Output the [x, y] coordinate of the center of the cell containing the given text.  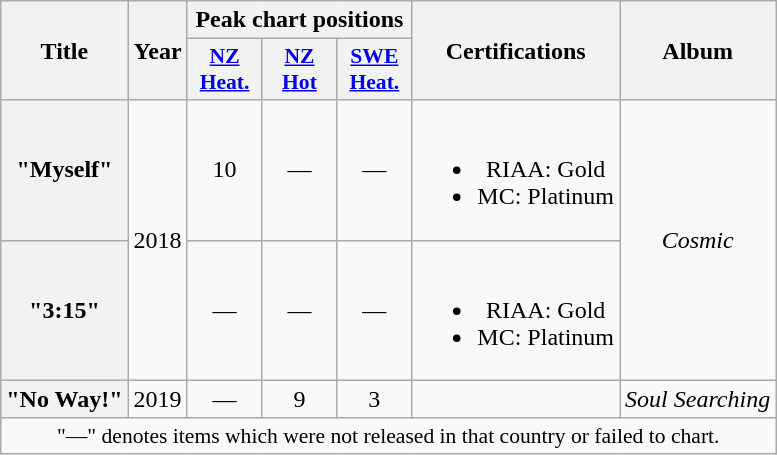
2019 [158, 399]
9 [300, 399]
2018 [158, 240]
Album [698, 50]
Cosmic [698, 240]
"3:15" [64, 310]
SWEHeat. [374, 70]
Title [64, 50]
Certifications [516, 50]
Peak chart positions [300, 20]
Year [158, 50]
10 [224, 170]
"No Way!" [64, 399]
NZHot [300, 70]
"Myself" [64, 170]
"—" denotes items which were not released in that country or failed to chart. [388, 436]
3 [374, 399]
Soul Searching [698, 399]
NZHeat. [224, 70]
